Extract the [X, Y] coordinate from the center of the cell holding the provided text.  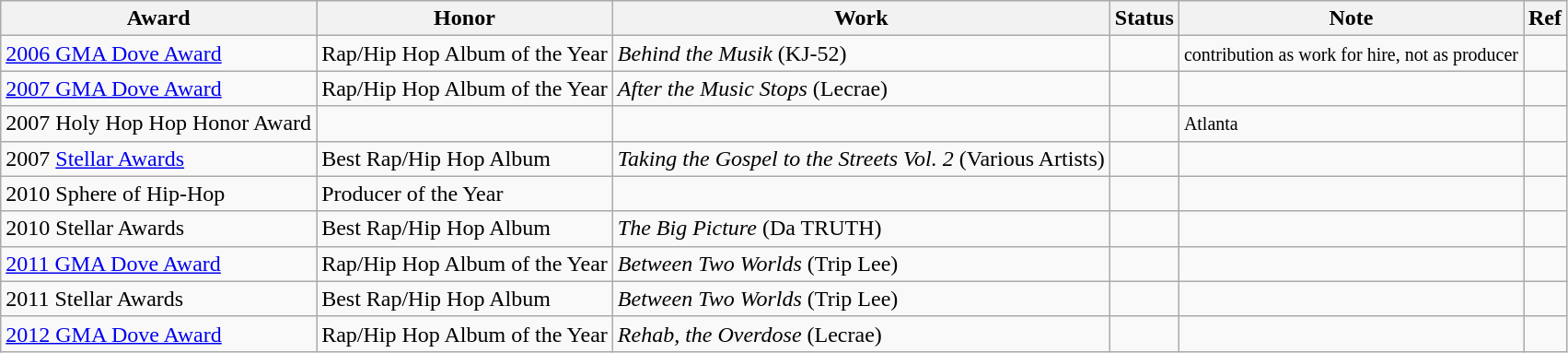
2011 Stellar Awards [158, 299]
Ref [1545, 18]
Award [158, 18]
contribution as work for hire, not as producer [1351, 53]
2007 Stellar Awards [158, 159]
Taking the Gospel to the Streets Vol. 2 (Various Artists) [861, 159]
Rehab, the Overdose (Lecrae) [861, 334]
2012 GMA Dove Award [158, 334]
2007 GMA Dove Award [158, 88]
After the Music Stops (Lecrae) [861, 88]
2007 Holy Hop Hop Honor Award [158, 124]
2011 GMA Dove Award [158, 264]
2010 Sphere of Hip-Hop [158, 194]
Status [1144, 18]
The Big Picture (Da TRUTH) [861, 229]
Behind the Musik (KJ-52) [861, 53]
Producer of the Year [465, 194]
2010 Stellar Awards [158, 229]
2006 GMA Dove Award [158, 53]
Note [1351, 18]
Work [861, 18]
Atlanta [1351, 124]
Honor [465, 18]
